Determine the [x, y] coordinate at the center of the cell enclosing the given text.  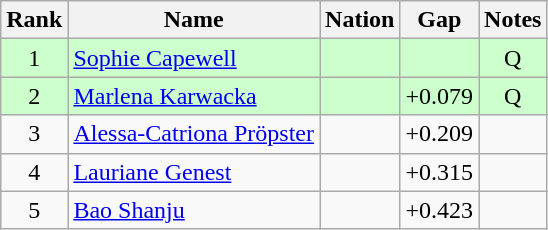
+0.079 [440, 96]
3 [34, 134]
Lauriane Genest [194, 172]
+0.423 [440, 210]
Name [194, 20]
+0.315 [440, 172]
Rank [34, 20]
Alessa-Catriona Pröpster [194, 134]
4 [34, 172]
Sophie Capewell [194, 58]
5 [34, 210]
2 [34, 96]
Notes [513, 20]
Gap [440, 20]
1 [34, 58]
Marlena Karwacka [194, 96]
Nation [360, 20]
+0.209 [440, 134]
Bao Shanju [194, 210]
